Output the [x, y] coordinate of the center of the cell containing the given text.  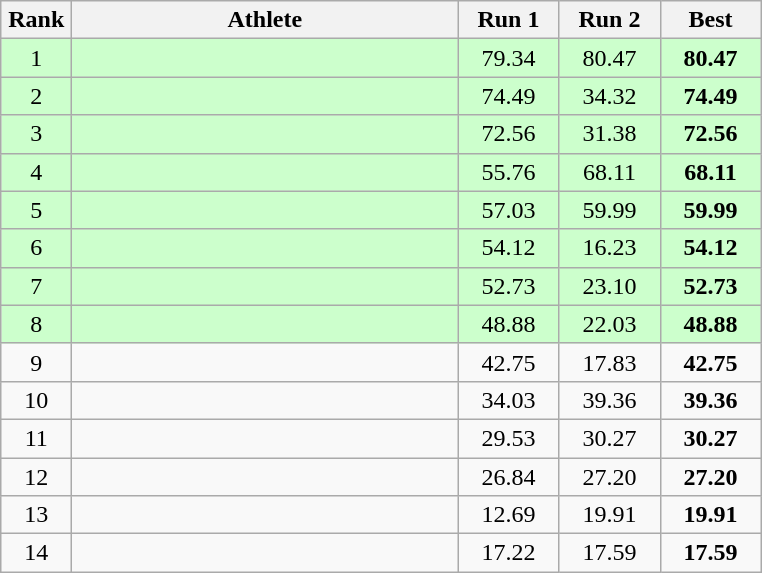
12.69 [508, 515]
Rank [36, 20]
5 [36, 210]
12 [36, 477]
2 [36, 96]
Best [710, 20]
26.84 [508, 477]
11 [36, 438]
55.76 [508, 172]
17.83 [610, 362]
34.03 [508, 400]
23.10 [610, 286]
31.38 [610, 134]
16.23 [610, 248]
79.34 [508, 58]
34.32 [610, 96]
17.22 [508, 553]
Run 2 [610, 20]
6 [36, 248]
9 [36, 362]
1 [36, 58]
10 [36, 400]
13 [36, 515]
14 [36, 553]
22.03 [610, 324]
29.53 [508, 438]
3 [36, 134]
4 [36, 172]
57.03 [508, 210]
7 [36, 286]
Athlete [265, 20]
8 [36, 324]
Run 1 [508, 20]
